Provide the [x, y] coordinate of the cell's center where the given text is located.  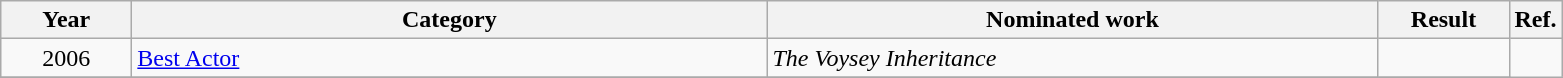
2006 [66, 58]
Category [450, 20]
Result [1444, 20]
Ref. [1536, 20]
Nominated work [1072, 20]
The Voysey Inheritance [1072, 58]
Best Actor [450, 58]
Year [66, 20]
